Return [X, Y] of the center of cell containing provided text 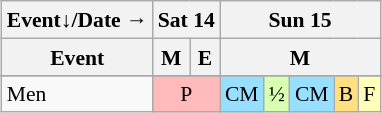
Event [78, 56]
Event↓/Date → [78, 20]
E [205, 56]
½ [277, 94]
Men [78, 94]
Sat 14 [186, 20]
F [369, 94]
B [346, 94]
Sun 15 [300, 20]
P [186, 94]
